Provide the (X, Y) coordinate of the cell's center where the given text is located.  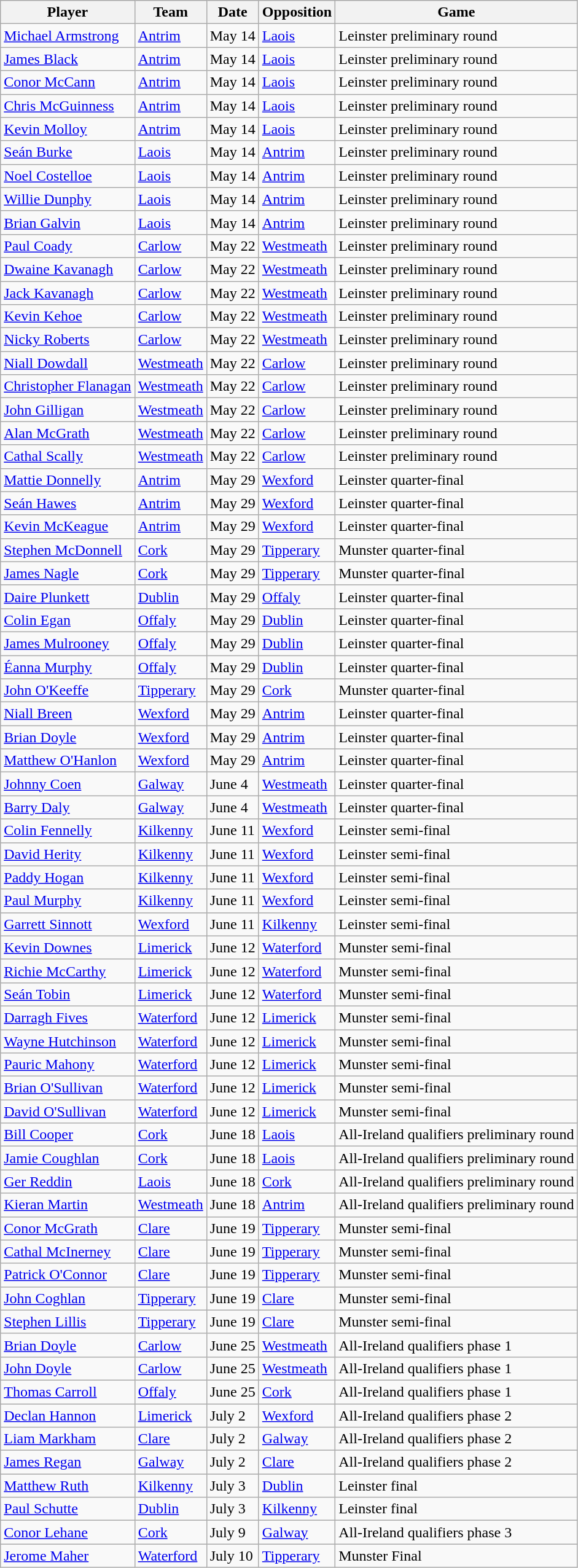
Opposition (297, 12)
John Coghlan (68, 1298)
Darragh Fives (68, 1017)
James Nagle (68, 573)
Player (68, 12)
Patrick O'Connor (68, 1275)
Conor Lehane (68, 1532)
James Black (68, 59)
Stephen McDonnell (68, 550)
Cathal McInerney (68, 1252)
Dwaine Kavanagh (68, 269)
Mattie Donnelly (68, 480)
Willie Dunphy (68, 199)
Pauric Mahony (68, 1065)
July 10 (232, 1556)
Game (456, 12)
Thomas Carroll (68, 1392)
Jamie Coughlan (68, 1158)
Paddy Hogan (68, 877)
Colin Fennelly (68, 831)
Conor McCann (68, 82)
Paul Schutte (68, 1509)
John Gilligan (68, 410)
Jerome Maher (68, 1556)
Stephen Lillis (68, 1322)
Michael Armstrong (68, 36)
Colin Egan (68, 620)
Paul Coady (68, 246)
Alan McGrath (68, 433)
Daire Plunkett (68, 597)
Éanna Murphy (68, 667)
Conor McGrath (68, 1228)
July 9 (232, 1532)
Team (171, 12)
Ger Reddin (68, 1182)
Seán Hawes (68, 503)
James Mulrooney (68, 643)
David O'Sullivan (68, 1111)
Nicky Roberts (68, 340)
Cathal Scally (68, 457)
Barry Daly (68, 807)
Date (232, 12)
Niall Breen (68, 714)
John Doyle (68, 1368)
Jack Kavanagh (68, 293)
Garrett Sinnott (68, 924)
Seán Burke (68, 152)
Matthew O'Hanlon (68, 761)
Kevin McKeague (68, 527)
Kevin Downes (68, 947)
Kevin Molloy (68, 129)
Paul Murphy (68, 901)
Niall Dowdall (68, 363)
Bill Cooper (68, 1135)
Noel Costelloe (68, 176)
Kieran Martin (68, 1205)
Liam Markham (68, 1439)
Richie McCarthy (68, 971)
Kevin Kehoe (68, 316)
Seán Tobin (68, 994)
Munster Final (456, 1556)
All-Ireland qualifiers phase 3 (456, 1532)
Brian O'Sullivan (68, 1088)
Brian Galvin (68, 222)
Christopher Flanagan (68, 386)
Johnny Coen (68, 784)
Matthew Ruth (68, 1486)
James Regan (68, 1462)
Declan Hannon (68, 1415)
John O'Keeffe (68, 691)
David Herity (68, 854)
Wayne Hutchinson (68, 1041)
Chris McGuinness (68, 106)
